Extract the (X, Y) coordinate from the center of the cell holding the provided text.  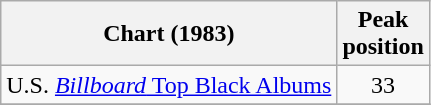
Chart (1983) (169, 34)
Peakposition (383, 34)
33 (383, 85)
U.S. Billboard Top Black Albums (169, 85)
